Locate the cell with the specified text and output its [X, Y] center coordinate. 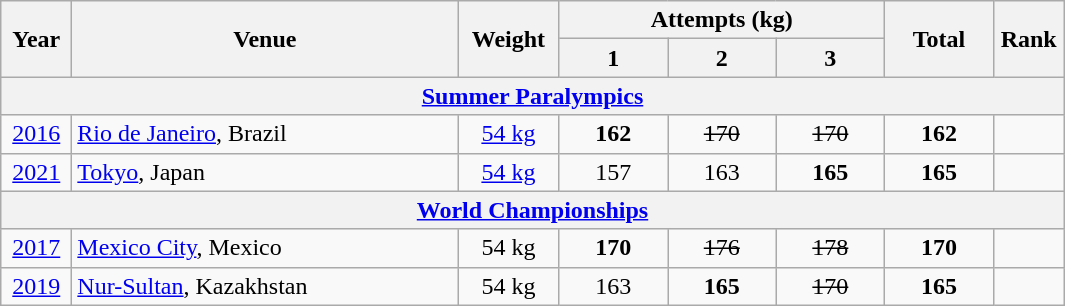
Venue [265, 39]
Total [940, 39]
178 [830, 248]
Rank [1028, 39]
2 [722, 58]
3 [830, 58]
2016 [36, 134]
2019 [36, 286]
2021 [36, 172]
Summer Paralympics [533, 96]
Mexico City, Mexico [265, 248]
Weight [508, 39]
Nur-Sultan, Kazakhstan [265, 286]
Year [36, 39]
1 [614, 58]
2017 [36, 248]
Rio de Janeiro, Brazil [265, 134]
World Championships [533, 210]
157 [614, 172]
Tokyo, Japan [265, 172]
176 [722, 248]
Attempts (kg) [722, 20]
